For the text-containing cell, return its midpoint in [x, y] coordinate format. 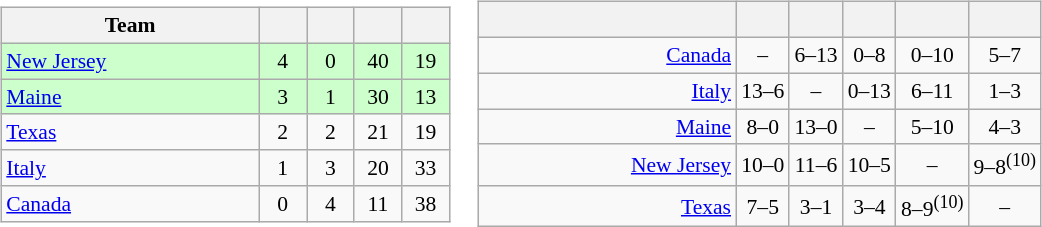
6–11 [932, 91]
40 [378, 61]
7–5 [762, 206]
0–10 [932, 55]
0–8 [870, 55]
20 [378, 168]
38 [426, 204]
5–7 [1004, 55]
1–3 [1004, 91]
4–3 [1004, 127]
6–13 [816, 55]
13–0 [816, 127]
3–1 [816, 206]
21 [378, 132]
9–8(10) [1004, 164]
13–6 [762, 91]
8–9(10) [932, 206]
13 [426, 97]
10–0 [762, 164]
30 [378, 97]
Team [130, 26]
11 [378, 204]
0–13 [870, 91]
10–5 [870, 164]
5–10 [932, 127]
11–6 [816, 164]
3–4 [870, 206]
33 [426, 168]
8–0 [762, 127]
